Identify which cell holds the provided text, then report its [x, y] central coordinate. 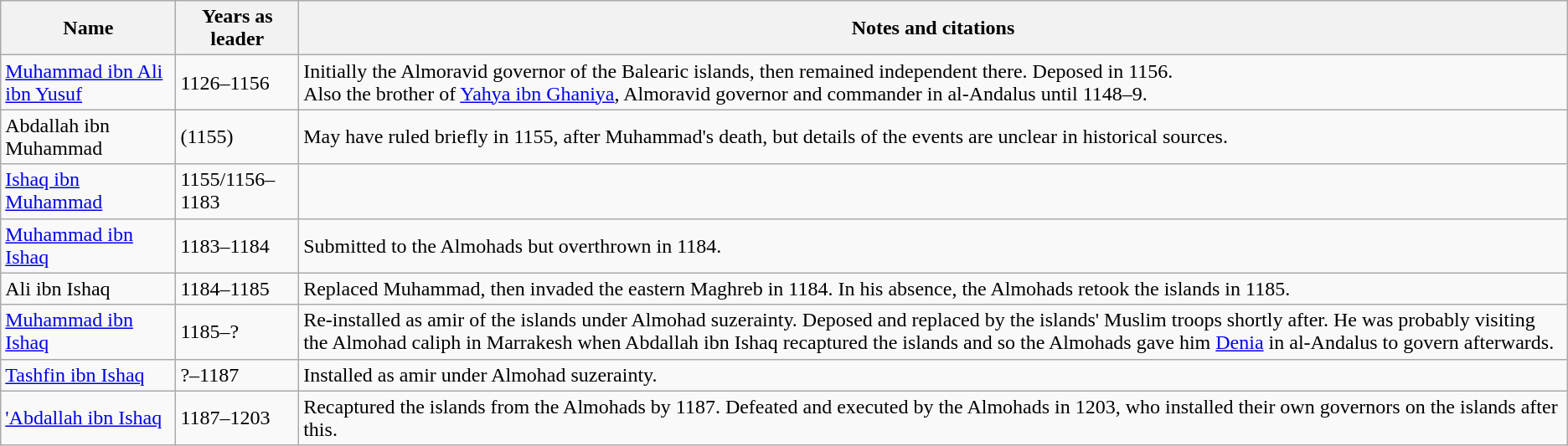
May have ruled briefly in 1155, after Muhammad's death, but details of the events are unclear in historical sources. [933, 137]
Submitted to the Almohads but overthrown in 1184. [933, 246]
Replaced Muhammad, then invaded the eastern Maghreb in 1184. In his absence, the Almohads retook the islands in 1185. [933, 289]
1155/1156–1183 [238, 191]
Ali ibn Ishaq [89, 289]
(1155) [238, 137]
1185–? [238, 331]
Notes and citations [933, 28]
Years as leader [238, 28]
1183–1184 [238, 246]
Muhammad ibn Ali ibn Yusuf [89, 82]
1184–1185 [238, 289]
1187–1203 [238, 418]
Tashfin ibn Ishaq [89, 375]
Abdallah ibn Muhammad [89, 137]
Name [89, 28]
Installed as amir under Almohad suzerainty. [933, 375]
'Abdallah ibn Ishaq [89, 418]
?–1187 [238, 375]
1126–1156 [238, 82]
Ishaq ibn Muhammad [89, 191]
